Output the (X, Y) coordinate of the center of the cell containing the given text.  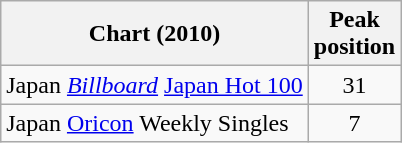
Chart (2010) (155, 34)
Peakposition (354, 34)
31 (354, 85)
7 (354, 123)
Japan Oricon Weekly Singles (155, 123)
Japan Billboard Japan Hot 100 (155, 85)
